Return (X, Y) of the center of cell containing provided text 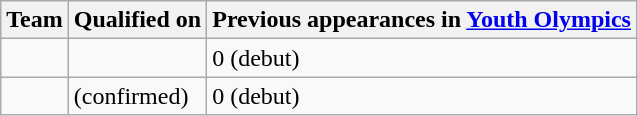
(confirmed) (137, 96)
Previous appearances in Youth Olympics (422, 20)
Team (35, 20)
Qualified on (137, 20)
